Detect which cell encompasses the target text, then output its [x, y] center coordinate. 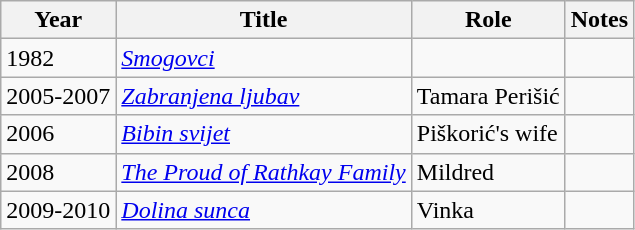
1982 [58, 58]
Notes [599, 20]
Bibin svijet [264, 134]
Piškorić's wife [488, 134]
The Proud of Rathkay Family [264, 172]
Vinka [488, 210]
Year [58, 20]
2008 [58, 172]
Smogovci [264, 58]
Mildred [488, 172]
2005-2007 [58, 96]
Dolina sunca [264, 210]
Title [264, 20]
Role [488, 20]
Tamara Perišić [488, 96]
2006 [58, 134]
Zabranjena ljubav [264, 96]
2009-2010 [58, 210]
